Extract the (x, y) coordinate from the center of the cell holding the provided text.  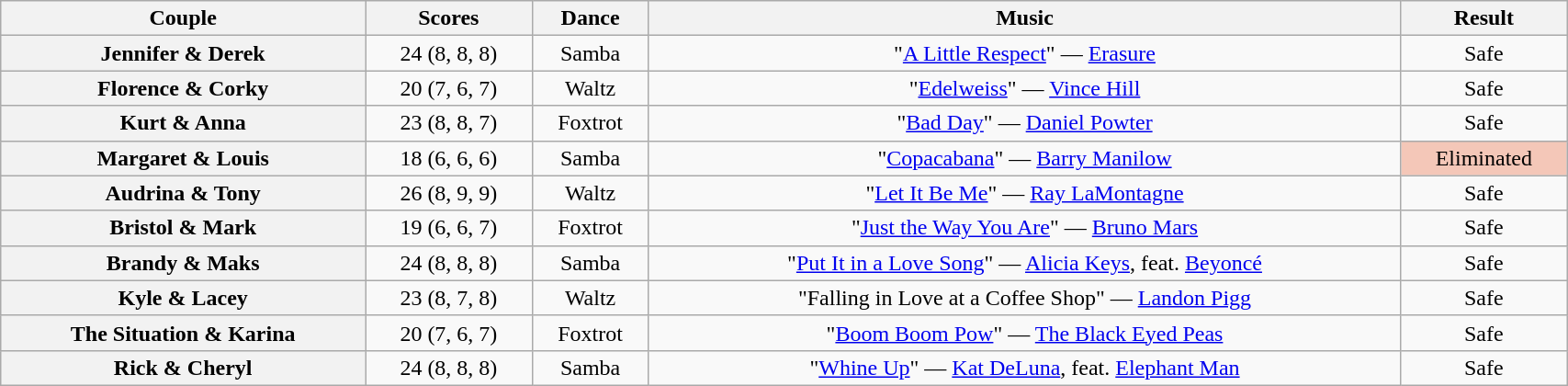
Kyle & Lacey (184, 298)
Dance (590, 18)
"Whine Up" — Kat DeLuna, feat. Elephant Man (1025, 368)
"Let It Be Me" — Ray LaMontagne (1025, 193)
Kurt & Anna (184, 123)
Eliminated (1484, 158)
18 (6, 6, 6) (449, 158)
Scores (449, 18)
"Copacabana" — Barry Manilow (1025, 158)
26 (8, 9, 9) (449, 193)
Margaret & Louis (184, 158)
"Boom Boom Pow" — The Black Eyed Peas (1025, 333)
"Bad Day" — Daniel Powter (1025, 123)
Music (1025, 18)
Bristol & Mark (184, 228)
23 (8, 8, 7) (449, 123)
Brandy & Maks (184, 263)
Result (1484, 18)
Audrina & Tony (184, 193)
Rick & Cheryl (184, 368)
23 (8, 7, 8) (449, 298)
Florence & Corky (184, 88)
"Put It in a Love Song" — Alicia Keys, feat. Beyoncé (1025, 263)
19 (6, 6, 7) (449, 228)
Jennifer & Derek (184, 53)
"Just the Way You Are" — Bruno Mars (1025, 228)
"Falling in Love at a Coffee Shop" — Landon Pigg (1025, 298)
Couple (184, 18)
"Edelweiss" — Vince Hill (1025, 88)
"A Little Respect" — Erasure (1025, 53)
The Situation & Karina (184, 333)
